Output the (X, Y) coordinate of the center of the cell containing the given text.  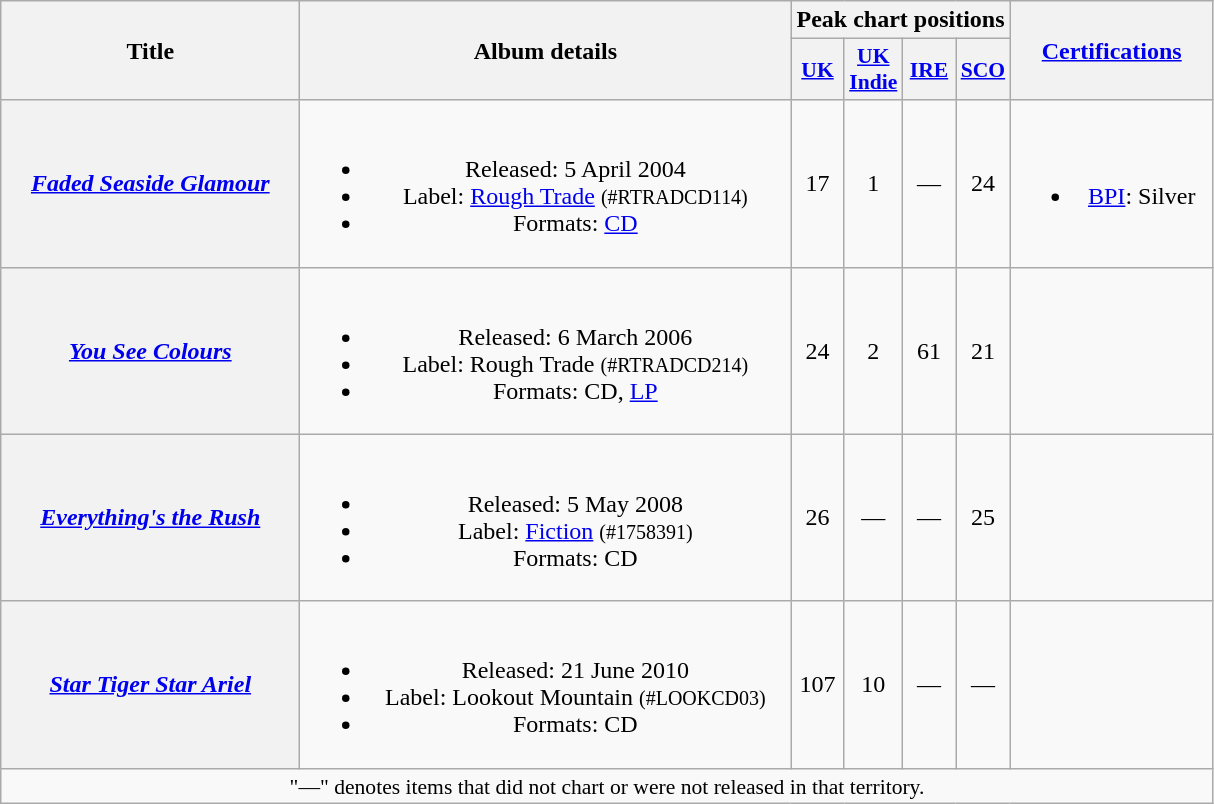
IRE (928, 70)
Faded Seaside Glamour (150, 184)
UKIndie (873, 70)
BPI: Silver (1112, 184)
1 (873, 184)
"—" denotes items that did not chart or were not released in that territory. (607, 786)
21 (984, 350)
26 (818, 518)
Star Tiger Star Ariel (150, 684)
25 (984, 518)
Peak chart positions (900, 20)
Released: 6 March 2006Label: Rough Trade (#RTRADCD214)Formats: CD, LP (546, 350)
UK (818, 70)
61 (928, 350)
Released: 5 April 2004Label: Rough Trade (#RTRADCD114)Formats: CD (546, 184)
SCO (984, 70)
Certifications (1112, 50)
107 (818, 684)
17 (818, 184)
Album details (546, 50)
Released: 21 June 2010Label: Lookout Mountain (#LOOKCD03)Formats: CD (546, 684)
Title (150, 50)
Released: 5 May 2008Label: Fiction (#1758391)Formats: CD (546, 518)
2 (873, 350)
You See Colours (150, 350)
Everything's the Rush (150, 518)
10 (873, 684)
